Provide the (x, y) coordinate of the cell's center where the given text is located.  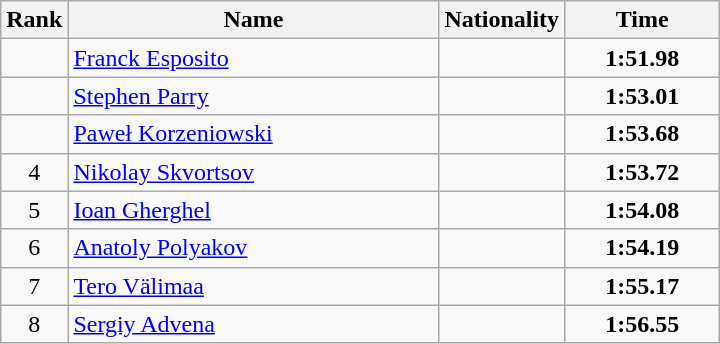
Anatoly Polyakov (254, 248)
Tero Välimaa (254, 286)
1:53.01 (642, 96)
Franck Esposito (254, 58)
Sergiy Advena (254, 324)
1:54.19 (642, 248)
6 (34, 248)
1:56.55 (642, 324)
Nationality (502, 20)
Ioan Gherghel (254, 210)
Rank (34, 20)
1:51.98 (642, 58)
Stephen Parry (254, 96)
1:53.68 (642, 134)
Time (642, 20)
Paweł Korzeniowski (254, 134)
1:54.08 (642, 210)
8 (34, 324)
Name (254, 20)
5 (34, 210)
4 (34, 172)
7 (34, 286)
Nikolay Skvortsov (254, 172)
1:55.17 (642, 286)
1:53.72 (642, 172)
